For the text-containing cell, return its midpoint in (X, Y) coordinate format. 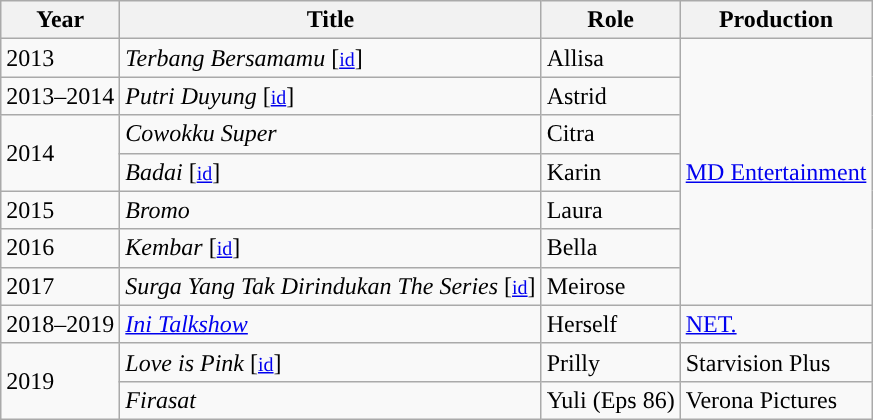
Cowokku Super (330, 134)
NET. (776, 324)
Bromo (330, 210)
2019 (60, 381)
Badai [id] (330, 172)
Verona Pictures (776, 400)
Love is Pink [id] (330, 362)
Title (330, 20)
Putri Duyung [id] (330, 96)
Astrid (610, 96)
Year (60, 20)
Citra (610, 134)
2013–2014 (60, 96)
Yuli (Eps 86) (610, 400)
Kembar [id] (330, 248)
Role (610, 20)
Starvision Plus (776, 362)
2017 (60, 286)
2014 (60, 153)
2018–2019 (60, 324)
MD Entertainment (776, 172)
Karin (610, 172)
Surga Yang Tak Dirindukan The Series [id] (330, 286)
Meirose (610, 286)
Allisa (610, 58)
Bella (610, 248)
Terbang Bersamamu [id] (330, 58)
2016 (60, 248)
2015 (60, 210)
Ini Talkshow (330, 324)
Laura (610, 210)
Prilly (610, 362)
Firasat (330, 400)
2013 (60, 58)
Production (776, 20)
Herself (610, 324)
